For the text-containing cell, return its midpoint in [x, y] coordinate format. 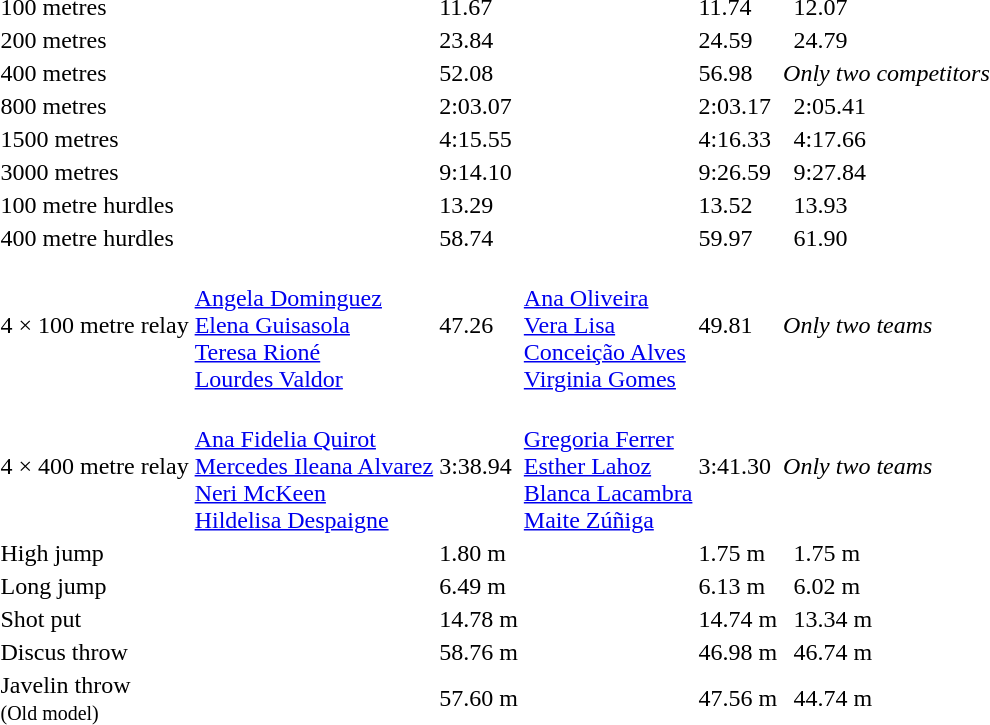
52.08 [479, 73]
47.26 [479, 325]
2:03.07 [479, 106]
2:03.17 [738, 106]
6.13 m [738, 586]
9:26.59 [738, 172]
3:38.94 [479, 466]
23.84 [479, 40]
1.80 m [479, 553]
Angela DominguezElena GuisasolaTeresa RionéLourdes Valdor [314, 325]
14.78 m [479, 619]
46.98 m [738, 652]
14.74 m [738, 619]
13.29 [479, 205]
59.97 [738, 238]
13.52 [738, 205]
58.74 [479, 238]
4:16.33 [738, 139]
56.98 [738, 73]
1.75 m [738, 553]
Ana OliveiraVera LisaConceição AlvesVirginia Gomes [608, 325]
3:41.30 [738, 466]
9:14.10 [479, 172]
Ana Fidelia QuirotMercedes Ileana AlvarezNeri McKeenHildelisa Despaigne [314, 466]
4:15.55 [479, 139]
49.81 [738, 325]
Gregoria FerrerEsther LahozBlanca LacambraMaite Zúñiga [608, 466]
24.59 [738, 40]
58.76 m [479, 652]
6.49 m [479, 586]
